Search for the cell housing the specified text and yield its [x, y] center coordinate. 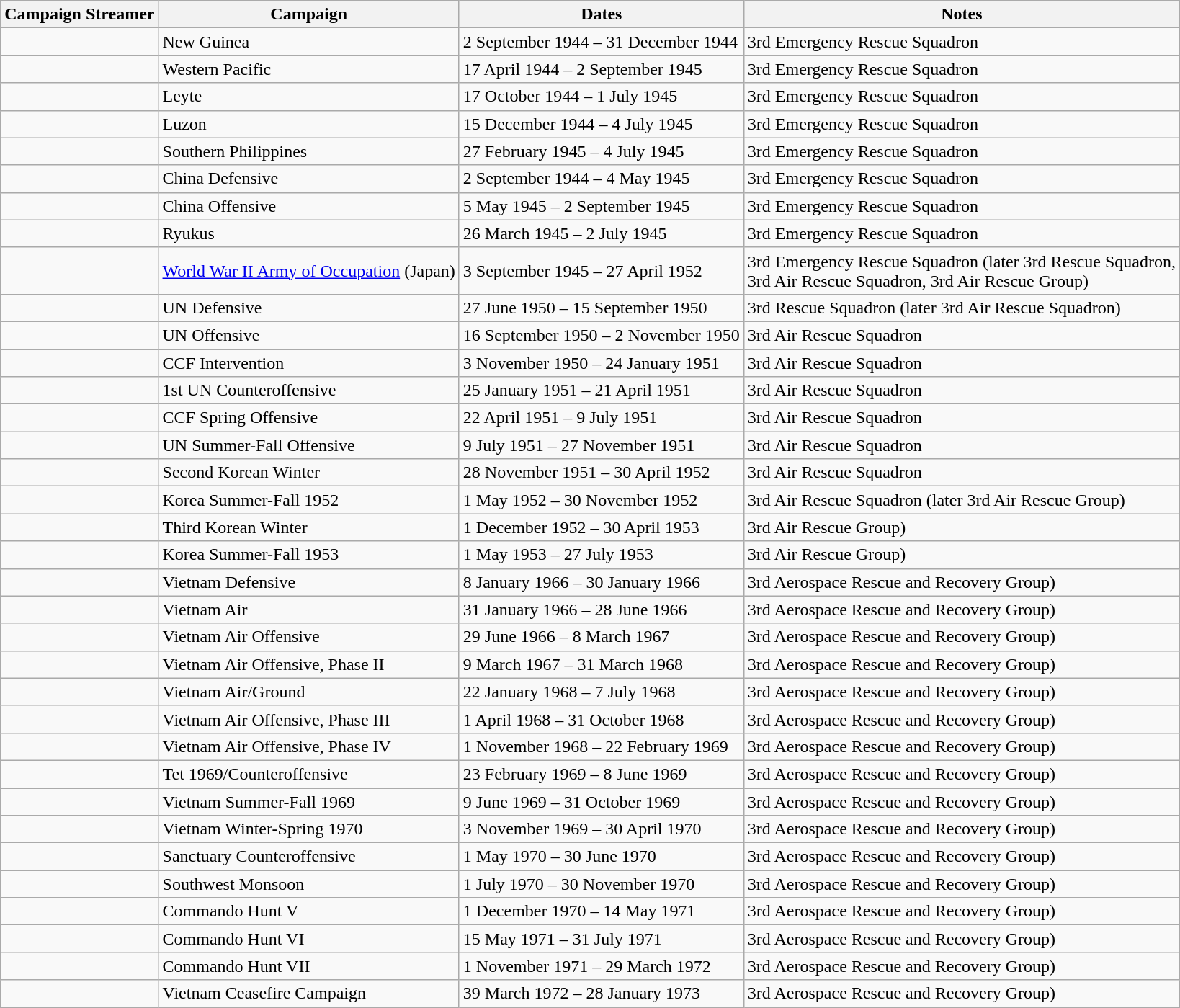
Southwest Monsoon [308, 884]
Vietnam Air [308, 610]
22 January 1968 – 7 July 1968 [601, 692]
28 November 1951 – 30 April 1952 [601, 473]
27 February 1945 – 4 July 1945 [601, 151]
17 April 1944 – 2 September 1945 [601, 69]
23 February 1969 – 8 June 1969 [601, 774]
1 April 1968 – 31 October 1968 [601, 719]
Vietnam Air Offensive, Phase IV [308, 746]
1 November 1971 – 29 March 1972 [601, 966]
1 November 1968 – 22 February 1969 [601, 746]
2 September 1944 – 31 December 1944 [601, 42]
31 January 1966 – 28 June 1966 [601, 610]
Luzon [308, 124]
China Offensive [308, 206]
Commando Hunt V [308, 911]
Vietnam Winter-Spring 1970 [308, 829]
3 November 1950 – 24 January 1951 [601, 362]
Commando Hunt VII [308, 966]
15 May 1971 – 31 July 1971 [601, 939]
Korea Summer-Fall 1952 [308, 500]
Tet 1969/Counteroffensive [308, 774]
Korea Summer-Fall 1953 [308, 555]
Vietnam Air/Ground [308, 692]
1st UN Counteroffensive [308, 391]
China Defensive [308, 179]
3rd Air Rescue Squadron (later 3rd Air Rescue Group) [961, 500]
29 June 1966 – 8 March 1967 [601, 637]
1 May 1952 – 30 November 1952 [601, 500]
39 March 1972 – 28 January 1973 [601, 994]
Vietnam Defensive [308, 582]
UN Defensive [308, 308]
Ryukus [308, 233]
Southern Philippines [308, 151]
Vietnam Air Offensive, Phase II [308, 664]
1 May 1953 – 27 July 1953 [601, 555]
1 December 1952 – 30 April 1953 [601, 527]
UN Summer-Fall Offensive [308, 445]
22 April 1951 – 9 July 1951 [601, 418]
UN Offensive [308, 335]
26 March 1945 – 2 July 1945 [601, 233]
9 March 1967 – 31 March 1968 [601, 664]
CCF Intervention [308, 362]
Vietnam Ceasefire Campaign [308, 994]
Notes [961, 14]
15 December 1944 – 4 July 1945 [601, 124]
1 December 1970 – 14 May 1971 [601, 911]
Vietnam Air Offensive [308, 637]
Commando Hunt VI [308, 939]
Leyte [308, 97]
New Guinea [308, 42]
World War II Army of Occupation (Japan) [308, 271]
1 May 1970 – 30 June 1970 [601, 857]
3 September 1945 – 27 April 1952 [601, 271]
3rd Emergency Rescue Squadron (later 3rd Rescue Squadron, 3rd Air Rescue Squadron, 3rd Air Rescue Group) [961, 271]
Dates [601, 14]
5 May 1945 – 2 September 1945 [601, 206]
Third Korean Winter [308, 527]
Second Korean Winter [308, 473]
Western Pacific [308, 69]
3 November 1969 – 30 April 1970 [601, 829]
Vietnam Summer-Fall 1969 [308, 802]
9 June 1969 – 31 October 1969 [601, 802]
Campaign [308, 14]
27 June 1950 – 15 September 1950 [601, 308]
16 September 1950 – 2 November 1950 [601, 335]
2 September 1944 – 4 May 1945 [601, 179]
25 January 1951 – 21 April 1951 [601, 391]
Campaign Streamer [79, 14]
9 July 1951 – 27 November 1951 [601, 445]
3rd Rescue Squadron (later 3rd Air Rescue Squadron) [961, 308]
Vietnam Air Offensive, Phase III [308, 719]
Sanctuary Counteroffensive [308, 857]
8 January 1966 – 30 January 1966 [601, 582]
1 July 1970 – 30 November 1970 [601, 884]
CCF Spring Offensive [308, 418]
17 October 1944 – 1 July 1945 [601, 97]
